Search for the cell housing the specified text and yield its (x, y) center coordinate. 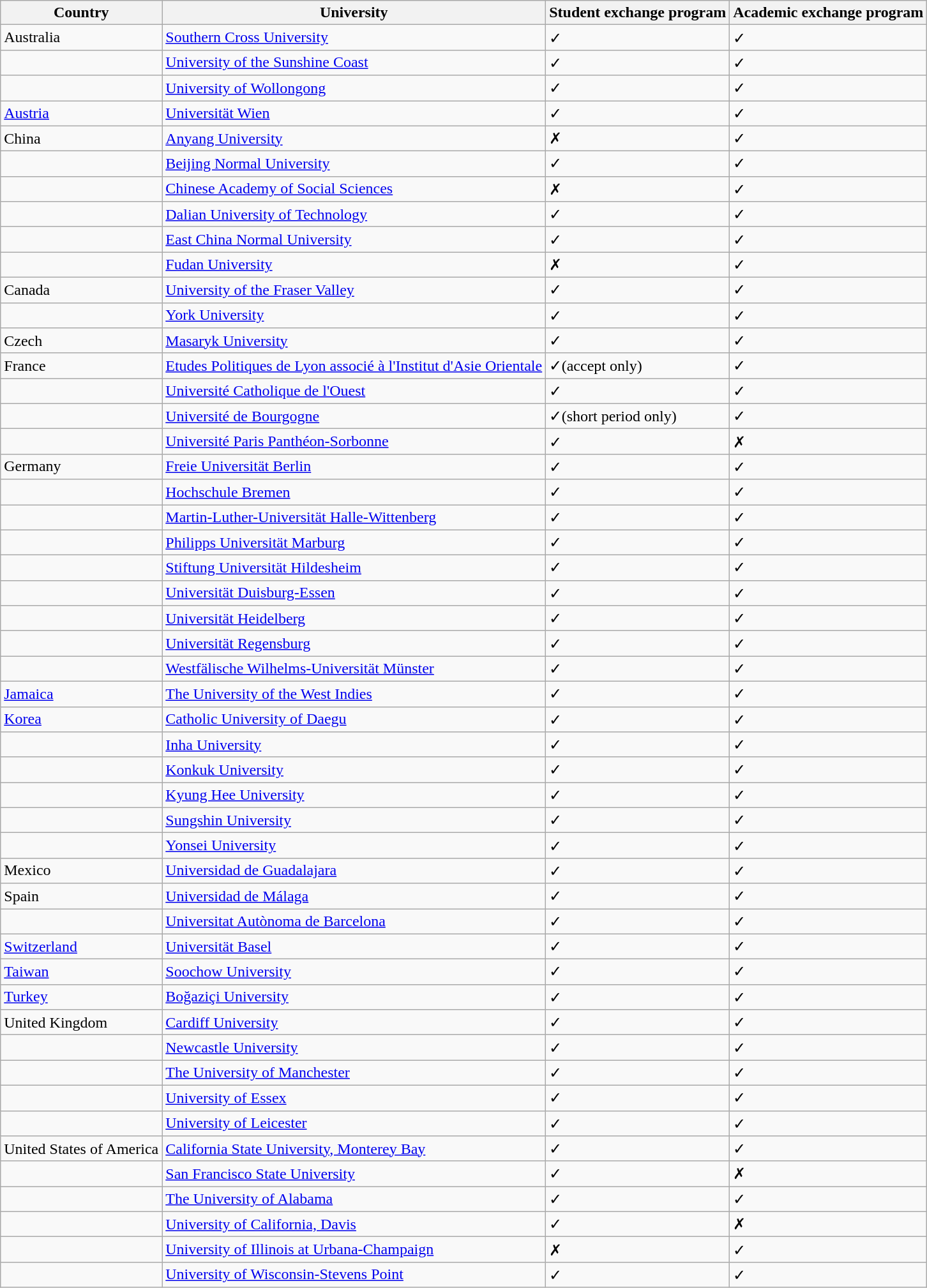
Switzerland (82, 947)
Westfälische Wilhelms-Universität Münster (354, 669)
Universität Regensburg (354, 643)
Southern Cross University (354, 38)
Yonsei University (354, 846)
Kyung Hee University (354, 795)
Universität Basel (354, 947)
York University (354, 315)
Austria (82, 114)
Etudes Politiques de Lyon associé à l'Institut d'Asie Orientale (354, 366)
Inha University (354, 745)
Academic exchange program (829, 13)
Australia (82, 38)
The University of Manchester (354, 1073)
Fudan University (354, 265)
Cardiff University (354, 1022)
California State University, Monterey Bay (354, 1149)
Universitat Autònoma de Barcelona (354, 922)
Sungshin University (354, 820)
University of Wollongong (354, 88)
University of the Fraser Valley (354, 290)
Université Catholique de l'Ouest (354, 391)
Canada (82, 290)
The University of Alabama (354, 1199)
Freie Universität Berlin (354, 467)
Beijing Normal University (354, 164)
Chinese Academy of Social Sciences (354, 189)
Germany (82, 467)
Soochow University (354, 972)
Taiwan (82, 972)
United States of America (82, 1149)
University of the Sunshine Coast (354, 63)
Universidad de Guadalajara (354, 871)
Boğaziçi University (354, 997)
Anyang University (354, 139)
University of Wisconsin-Stevens Point (354, 1275)
Korea (82, 719)
United Kingdom (82, 1022)
University of Leicester (354, 1123)
Student exchange program (638, 13)
Czech (82, 341)
Universität Heidelberg (354, 618)
University (354, 13)
University of Essex (354, 1098)
Jamaica (82, 694)
Université Paris Panthéon-Sorbonne (354, 442)
University of Illinois at Urbana-Champaign (354, 1250)
Spain (82, 896)
✓(short period only) (638, 416)
San Francisco State University (354, 1174)
Newcastle University (354, 1047)
France (82, 366)
The University of the West Indies (354, 694)
Hochschule Bremen (354, 492)
Konkuk University (354, 770)
Dalian University of Technology (354, 214)
Universität Duisburg-Essen (354, 593)
✓(accept only) (638, 366)
Country (82, 13)
Martin-Luther-Universität Halle-Wittenberg (354, 517)
University of California, Davis (354, 1224)
Turkey (82, 997)
Universität Wien (354, 114)
Philipps Universität Marburg (354, 543)
China (82, 139)
East China Normal University (354, 239)
Catholic University of Daegu (354, 719)
Mexico (82, 871)
Stiftung Universität Hildesheim (354, 568)
Masaryk University (354, 341)
Université de Bourgogne (354, 416)
Universidad de Málaga (354, 896)
